Capture the cell that displays the provided text and extract its (x, y) central coordinate. 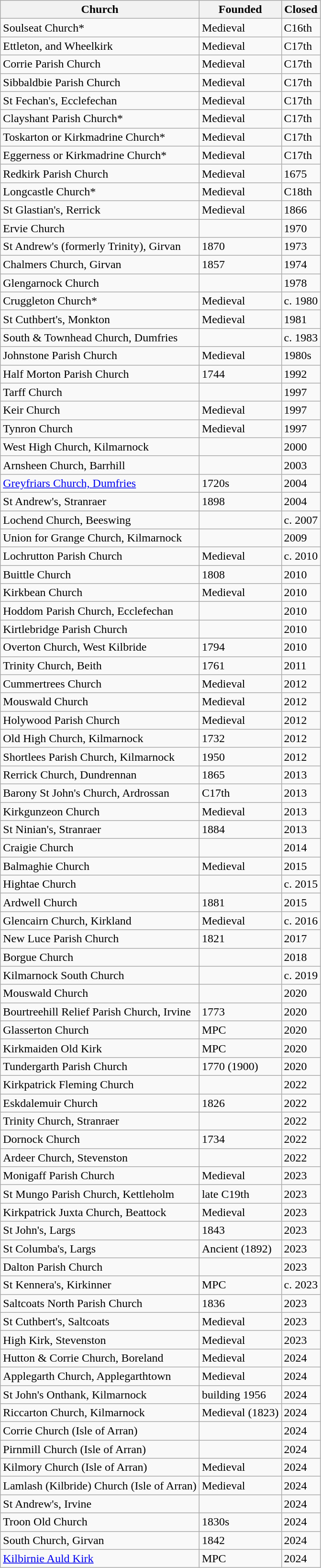
2009 (301, 538)
c. 1983 (301, 338)
c. 2007 (301, 519)
Ardwell Church (100, 902)
1842 (240, 1540)
2017 (301, 939)
Craigie Church (100, 848)
1870 (240, 247)
Old High Church, Kilmarnock (100, 738)
High Kirk, Stevenston (100, 1340)
1978 (301, 283)
Lochrutton Parish Church (100, 556)
Kirtlebridge Parish Church (100, 629)
1773 (240, 1012)
Tundergarth Parish Church (100, 1066)
1808 (240, 575)
Hutton & Corrie Church, Boreland (100, 1358)
Ancient (1892) (240, 1249)
C18th (301, 192)
Kilbirnie Auld Kirk (100, 1558)
Half Morton Parish Church (100, 374)
Overton Church, West Kilbride (100, 647)
Union for Grange Church, Kilmarnock (100, 538)
Cruggleton Church* (100, 301)
1865 (240, 775)
Eskdalemuir Church (100, 1103)
Ervie Church (100, 228)
Kirkpatrick Juxta Church, Beattock (100, 1212)
Eggerness or Kirkmadrine Church* (100, 155)
Corrie Church (Isle of Arran) (100, 1431)
Glasserton Church (100, 1030)
1970 (301, 228)
South & Townhead Church, Dumfries (100, 338)
Closed (301, 10)
Church (100, 10)
1950 (240, 756)
St John's, Largs (100, 1230)
1974 (301, 265)
Troon Old Church (100, 1522)
1732 (240, 738)
Monigaff Parish Church (100, 1176)
1836 (240, 1303)
Keir Church (100, 410)
West High Church, Kilmarnock (100, 447)
1821 (240, 939)
Kirkgunzeon Church (100, 812)
Dalton Parish Church (100, 1267)
late C19th (240, 1194)
Trinity Church, Stranraer (100, 1121)
Soulseat Church* (100, 28)
1826 (240, 1103)
St Glastian's, Rerrick (100, 210)
St Fechan's, Ecclefechan (100, 101)
Kilmarnock South Church (100, 975)
Buittle Church (100, 575)
1675 (301, 173)
Clayshant Parish Church* (100, 119)
South Church, Girvan (100, 1540)
Dornock Church (100, 1139)
Saltcoats North Parish Church (100, 1303)
c. 2023 (301, 1285)
Kilmory Church (Isle of Arran) (100, 1467)
Borgue Church (100, 957)
c. 2016 (301, 921)
Glengarnock Church (100, 283)
Hightae Church (100, 884)
Medieval (1823) (240, 1413)
Kirkbean Church (100, 593)
c. 2019 (301, 975)
1881 (240, 902)
St Columba's, Largs (100, 1249)
1744 (240, 374)
St Andrew's, Irvine (100, 1504)
Barony St John's Church, Ardrossan (100, 793)
Shortlees Parish Church, Kilmarnock (100, 756)
1973 (301, 247)
Pirnmill Church (Isle of Arran) (100, 1449)
Founded (240, 10)
St Andrew's (formerly Trinity), Girvan (100, 247)
St Andrew's, Stranraer (100, 501)
1980s (301, 356)
Longcastle Church* (100, 192)
Applegarth Church, Applegarthtown (100, 1376)
1992 (301, 374)
1770 (1900) (240, 1066)
Chalmers Church, Girvan (100, 265)
Bourtreehill Relief Parish Church, Irvine (100, 1012)
Lamlash (Kilbride) Church (Isle of Arran) (100, 1486)
Lochend Church, Beeswing (100, 519)
Glencairn Church, Kirkland (100, 921)
New Luce Parish Church (100, 939)
2011 (301, 666)
1857 (240, 265)
Johnstone Parish Church (100, 356)
1794 (240, 647)
2003 (301, 465)
Riccarton Church, Kilmarnock (100, 1413)
1734 (240, 1139)
c. 2015 (301, 884)
Rerrick Church, Dundrennan (100, 775)
Cummertrees Church (100, 684)
Greyfriars Church, Dumfries (100, 483)
1830s (240, 1522)
St Mungo Parish Church, Kettleholm (100, 1194)
building 1956 (240, 1395)
c. 2010 (301, 556)
1761 (240, 666)
2000 (301, 447)
Trinity Church, Beith (100, 666)
Ettleton, and Wheelkirk (100, 46)
1720s (240, 483)
1866 (301, 210)
Holywood Parish Church (100, 720)
2018 (301, 957)
Hoddom Parish Church, Ecclefechan (100, 611)
Tarff Church (100, 392)
1843 (240, 1230)
St John's Onthank, Kilmarnock (100, 1395)
Tynron Church (100, 429)
C16th (301, 28)
Toskarton or Kirkmadrine Church* (100, 137)
St Cuthbert's, Saltcoats (100, 1321)
Corrie Parish Church (100, 64)
Sibbaldbie Parish Church (100, 82)
1884 (240, 830)
St Ninian's, Stranraer (100, 830)
Arnsheen Church, Barrhill (100, 465)
Kirkpatrick Fleming Church (100, 1084)
Ardeer Church, Stevenston (100, 1158)
St Cuthbert's, Monkton (100, 319)
c. 1980 (301, 301)
Kirkmaiden Old Kirk (100, 1048)
1981 (301, 319)
Redkirk Parish Church (100, 173)
St Kennera's, Kirkinner (100, 1285)
1898 (240, 501)
2014 (301, 848)
Balmaghie Church (100, 866)
